For the text-containing cell, return its midpoint in [X, Y] coordinate format. 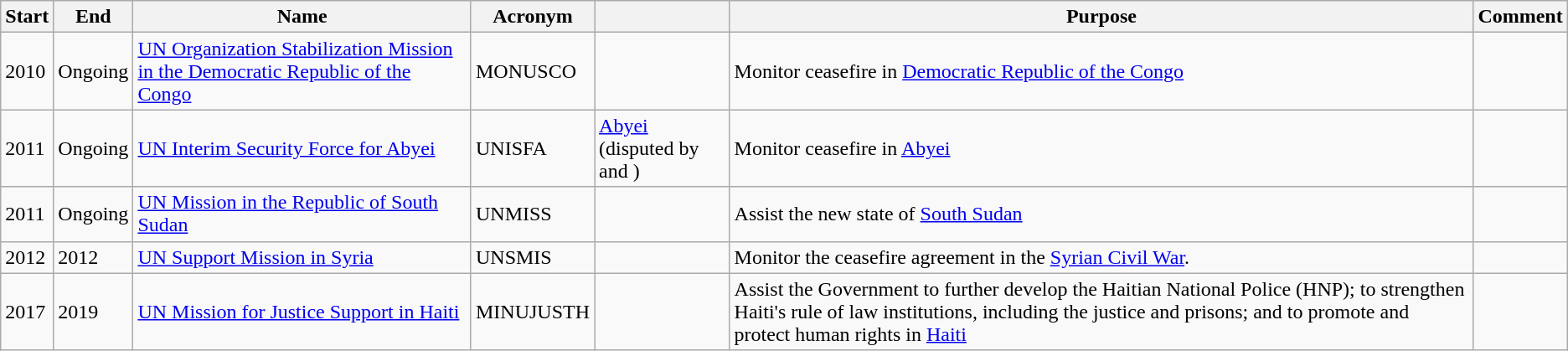
MINUJUSTH [533, 312]
UN Mission for Justice Support in Haiti [302, 312]
Purpose [1101, 17]
Monitor the ceasefire agreement in the Syrian Civil War. [1101, 257]
Abyei (disputed by and ) [663, 148]
UN Mission in the Republic of South Sudan [302, 214]
UNISFA [533, 148]
2010 [27, 71]
UNMISS [533, 214]
Name [302, 17]
UNSMIS [533, 257]
Monitor ceasefire in Abyei [1101, 148]
UN Support Mission in Syria [302, 257]
Assist the new state of South Sudan [1101, 214]
Monitor ceasefire in Democratic Republic of the Congo [1101, 71]
Acronym [533, 17]
UN Interim Security Force for Abyei [302, 148]
Comment [1520, 17]
MONUSCO [533, 71]
2017 [27, 312]
UN Organization Stabilization Mission in the Democratic Republic of the Congo [302, 71]
Start [27, 17]
End [94, 17]
2019 [94, 312]
